Scan for the cell matching the given text and deliver its (X, Y) coordinate at center. 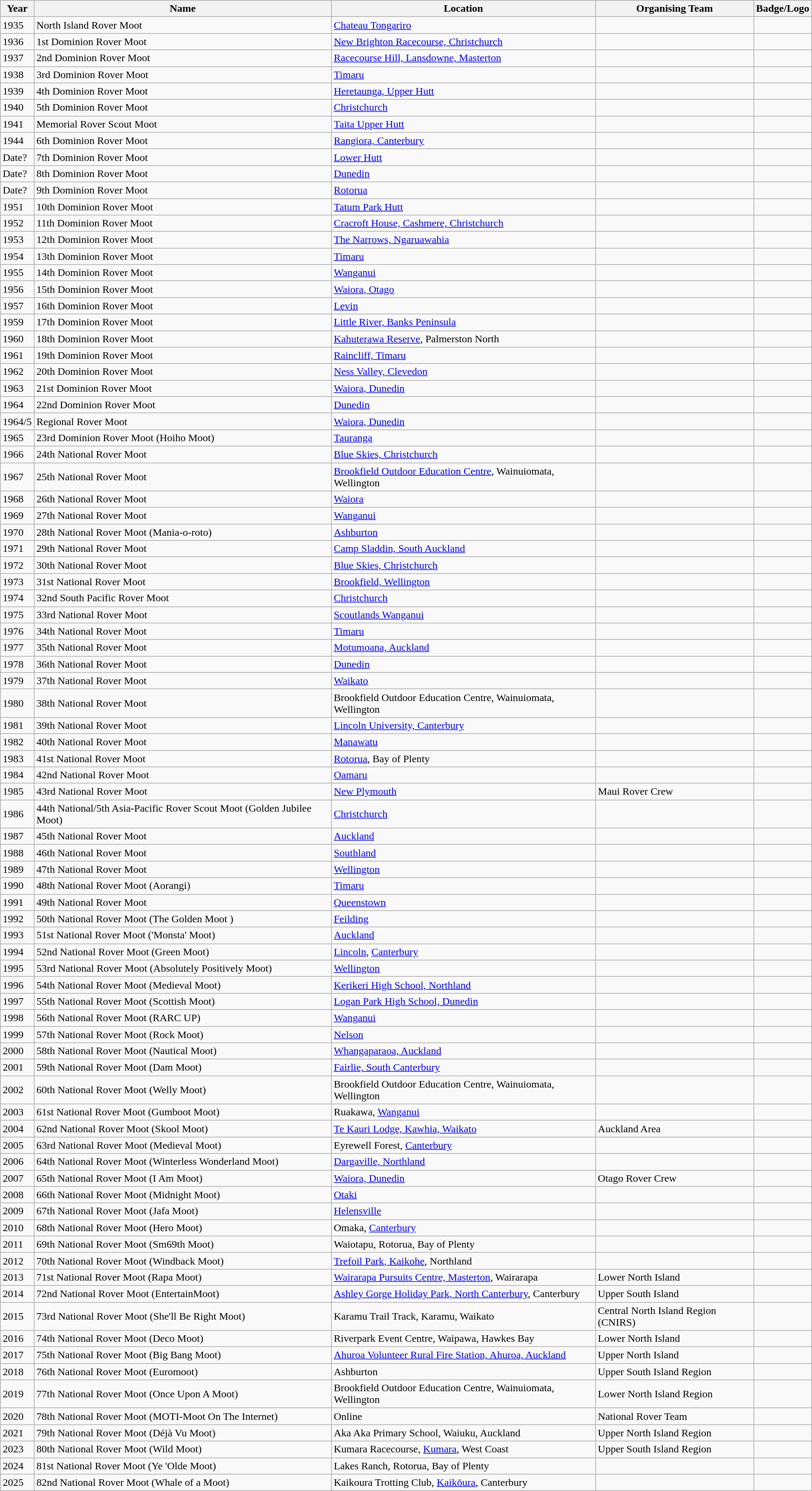
43rd National Rover Moot (182, 792)
Feilding (463, 919)
North Island Rover Moot (182, 25)
Dargaville, Northland (463, 1162)
Helensville (463, 1211)
2019 (17, 1394)
17th Dominion Rover Moot (182, 322)
51st National Rover Moot ('Monsta' Moot) (182, 935)
39th National Rover Moot (182, 725)
75th National Rover Moot (Big Bang Moot) (182, 1355)
1987 (17, 836)
1977 (17, 648)
2010 (17, 1228)
50th National Rover Moot (The Golden Moot ) (182, 919)
2005 (17, 1145)
8th Dominion Rover Moot (182, 174)
1983 (17, 759)
1952 (17, 223)
Little River, Banks Peninsula (463, 322)
1957 (17, 306)
36th National Rover Moot (182, 664)
6th Dominion Rover Moot (182, 141)
2016 (17, 1339)
1985 (17, 792)
21st Dominion Rover Moot (182, 388)
52nd National Rover Moot (Green Moot) (182, 952)
Taita Upper Hutt (463, 124)
Scoutlands Wanganui (463, 615)
1961 (17, 355)
2015 (17, 1316)
Online (463, 1416)
2nd Dominion Rover Moot (182, 58)
Te Kauri Lodge, Kawhia, Waikato (463, 1129)
1962 (17, 372)
1971 (17, 549)
Southland (463, 853)
1969 (17, 516)
1995 (17, 968)
2021 (17, 1433)
22nd Dominion Rover Moot (182, 405)
1997 (17, 1001)
Lincoln University, Canterbury (463, 725)
81st National Rover Moot (Ye 'Olde Moot) (182, 1466)
Maui Rover Crew (675, 792)
1954 (17, 256)
15th Dominion Rover Moot (182, 289)
26th National Rover Moot (182, 499)
2024 (17, 1466)
53rd National Rover Moot (Absolutely Positively Moot) (182, 968)
Rotorua, Bay of Plenty (463, 759)
1967 (17, 476)
2000 (17, 1051)
Omaka, Canterbury (463, 1228)
2001 (17, 1068)
1960 (17, 339)
The Narrows, Ngaruawahia (463, 240)
69th National Rover Moot (Sm69th Moot) (182, 1244)
Karamu Trail Track, Karamu, Waikato (463, 1316)
63rd National Rover Moot (Medieval Moot) (182, 1145)
New Brighton Racecourse, Christchurch (463, 42)
Whangaparaoa, Auckland (463, 1051)
1978 (17, 664)
Waikato (463, 681)
Otaki (463, 1195)
48th National Rover Moot (Aorangi) (182, 886)
Upper North Island Region (675, 1433)
60th National Rover Moot (Welly Moot) (182, 1090)
Rotorua (463, 190)
29th National Rover Moot (182, 549)
45th National Rover Moot (182, 836)
1968 (17, 499)
24th National Rover Moot (182, 454)
Lakes Ranch, Rotorua, Bay of Plenty (463, 1466)
Ruakawa, Wanganui (463, 1112)
2023 (17, 1449)
2002 (17, 1090)
42nd National Rover Moot (182, 775)
Ashley Gorge Holiday Park, North Canterbury, Canterbury (463, 1294)
Name (182, 9)
1972 (17, 565)
1966 (17, 454)
1944 (17, 141)
32nd South Pacific Rover Moot (182, 598)
1994 (17, 952)
1941 (17, 124)
Auckland Area (675, 1129)
1988 (17, 853)
46th National Rover Moot (182, 853)
40th National Rover Moot (182, 742)
Wairarapa Pursuits Centre, Masterton, Wairarapa (463, 1277)
Waiotapu, Rotorua, Bay of Plenty (463, 1244)
14th Dominion Rover Moot (182, 273)
Queenstown (463, 902)
18th Dominion Rover Moot (182, 339)
27th National Rover Moot (182, 516)
1955 (17, 273)
2006 (17, 1162)
25th National Rover Moot (182, 476)
65th National Rover Moot (I Am Moot) (182, 1178)
55th National Rover Moot (Scottish Moot) (182, 1001)
Cracroft House, Cashmere, Christchurch (463, 223)
Trefoil Park, Kaikohe, Northland (463, 1261)
1981 (17, 725)
66th National Rover Moot (Midnight Moot) (182, 1195)
Otago Rover Crew (675, 1178)
1992 (17, 919)
Racecourse Hill, Lansdowne, Masterton (463, 58)
9th Dominion Rover Moot (182, 190)
Kahuterawa Reserve, Palmerston North (463, 339)
1970 (17, 532)
1975 (17, 615)
78th National Rover Moot (MOTI-Moot On The Internet) (182, 1416)
Manawatu (463, 742)
10th Dominion Rover Moot (182, 207)
1959 (17, 322)
16th Dominion Rover Moot (182, 306)
Waiora (463, 499)
1938 (17, 75)
59th National Rover Moot (Dam Moot) (182, 1068)
2011 (17, 1244)
1935 (17, 25)
Raincliff, Timaru (463, 355)
71st National Rover Moot (Rapa Moot) (182, 1277)
Camp Sladdin, South Auckland (463, 549)
Central North Island Region (CNIRS) (675, 1316)
Organising Team (675, 9)
74th National Rover Moot (Deco Moot) (182, 1339)
Badge/Logo (783, 9)
62nd National Rover Moot (Skool Moot) (182, 1129)
2014 (17, 1294)
47th National Rover Moot (182, 869)
2025 (17, 1482)
23rd Dominion Rover Moot (Hoiho Moot) (182, 438)
Ness Valley, Clevedon (463, 372)
1951 (17, 207)
Chateau Tongariro (463, 25)
Memorial Rover Scout Moot (182, 124)
70th National Rover Moot (Windback Moot) (182, 1261)
Brookfield, Wellington (463, 582)
Motumoana, Auckland (463, 648)
30th National Rover Moot (182, 565)
1976 (17, 631)
2008 (17, 1195)
49th National Rover Moot (182, 902)
New Plymouth (463, 792)
58th National Rover Moot (Nautical Moot) (182, 1051)
National Rover Team (675, 1416)
79th National Rover Moot (Déjà Vu Moot) (182, 1433)
5th Dominion Rover Moot (182, 108)
Nelson (463, 1035)
77th National Rover Moot (Once Upon A Moot) (182, 1394)
4th Dominion Rover Moot (182, 91)
Lower North Island Region (675, 1394)
Riverpark Event Centre, Waipawa, Hawkes Bay (463, 1339)
35th National Rover Moot (182, 648)
Lincoln, Canterbury (463, 952)
80th National Rover Moot (Wild Moot) (182, 1449)
Fairlie, South Canterbury (463, 1068)
Rangiora, Canterbury (463, 141)
Levin (463, 306)
Lower Hutt (463, 157)
2007 (17, 1178)
1974 (17, 598)
1937 (17, 58)
72nd National Rover Moot (EntertainMoot) (182, 1294)
2003 (17, 1112)
1973 (17, 582)
28th National Rover Moot (Mania-o-roto) (182, 532)
Regional Rover Moot (182, 421)
76th National Rover Moot (Euromoot) (182, 1372)
37th National Rover Moot (182, 681)
31st National Rover Moot (182, 582)
13th Dominion Rover Moot (182, 256)
2017 (17, 1355)
Location (463, 9)
2018 (17, 1372)
3rd Dominion Rover Moot (182, 75)
1998 (17, 1018)
20th Dominion Rover Moot (182, 372)
1936 (17, 42)
33rd National Rover Moot (182, 615)
1991 (17, 902)
1982 (17, 742)
41st National Rover Moot (182, 759)
Upper North Island (675, 1355)
54th National Rover Moot (Medieval Moot) (182, 985)
1980 (17, 703)
61st National Rover Moot (Gumboot Moot) (182, 1112)
Heretaunga, Upper Hutt (463, 91)
1964/5 (17, 421)
1979 (17, 681)
73rd National Rover Moot (She'll Be Right Moot) (182, 1316)
57th National Rover Moot (Rock Moot) (182, 1035)
1939 (17, 91)
Ahuroa Volunteer Rural Fire Station, Ahuroa, Auckland (463, 1355)
Oamaru (463, 775)
1993 (17, 935)
Aka Aka Primary School, Waiuku, Auckland (463, 1433)
1984 (17, 775)
1996 (17, 985)
44th National/5th Asia-Pacific Rover Scout Moot (Golden Jubilee Moot) (182, 814)
2009 (17, 1211)
2012 (17, 1261)
Kumara Racecourse, Kumara, West Coast (463, 1449)
Waiora, Otago (463, 289)
1990 (17, 886)
2004 (17, 1129)
1st Dominion Rover Moot (182, 42)
19th Dominion Rover Moot (182, 355)
68th National Rover Moot (Hero Moot) (182, 1228)
34th National Rover Moot (182, 631)
1986 (17, 814)
Logan Park High School, Dunedin (463, 1001)
7th Dominion Rover Moot (182, 157)
Upper South Island (675, 1294)
38th National Rover Moot (182, 703)
1963 (17, 388)
56th National Rover Moot (RARC UP) (182, 1018)
Eyrewell Forest, Canterbury (463, 1145)
1953 (17, 240)
Tatum Park Hutt (463, 207)
2020 (17, 1416)
1965 (17, 438)
82nd National Rover Moot (Whale of a Moot) (182, 1482)
67th National Rover Moot (Jafa Moot) (182, 1211)
1989 (17, 869)
Year (17, 9)
Kerikeri High School, Northland (463, 985)
11th Dominion Rover Moot (182, 223)
1964 (17, 405)
64th National Rover Moot (Winterless Wonderland Moot) (182, 1162)
1999 (17, 1035)
Kaikoura Trotting Club, Kaikōura, Canterbury (463, 1482)
2013 (17, 1277)
1956 (17, 289)
Tauranga (463, 438)
12th Dominion Rover Moot (182, 240)
1940 (17, 108)
